Identify which cell holds the provided text, then report its [X, Y] central coordinate. 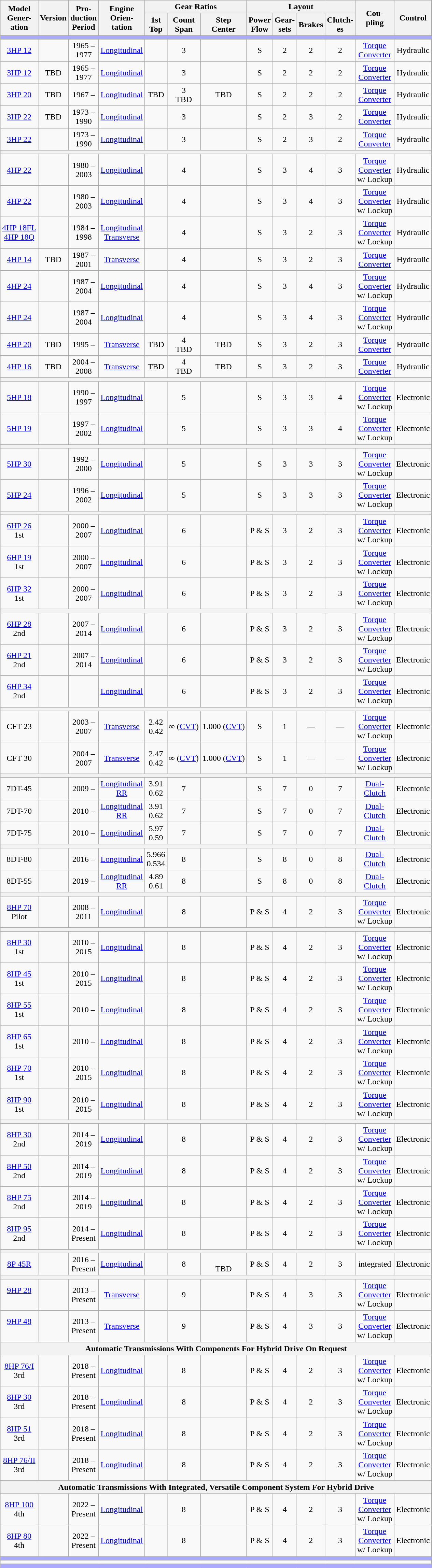
8HP 752nd [19, 1202]
8P 45R [19, 1264]
8HP 76/II3rd [19, 1465]
8HP 70Pilot [19, 912]
5HP 18 [19, 397]
Gear-sets [285, 25]
8HP 952nd [19, 1234]
Layout [301, 7]
8HP 451st [19, 979]
StepCenter [223, 25]
6HP 191st [19, 562]
Automatic Transmissions With Integrated, Versatile Component System For Hybrid Drive [216, 1487]
4.890.61 [156, 881]
8DT-80 [19, 859]
Gear Ratios [196, 7]
8HP 76/I3rd [19, 1371]
8HP 1004th [19, 1509]
2008 –2011 [83, 912]
ModelGener-ation [19, 18]
EngineOrien-tation [122, 18]
Version [53, 18]
8HP 651st [19, 1041]
4HP 16 [19, 367]
3HP 20 [19, 95]
1997 –2002 [83, 429]
8HP 301st [19, 947]
5HP 19 [19, 429]
CFT 23 [19, 727]
2009 – [83, 788]
4HP 14 [19, 259]
5.970.59 [156, 833]
8HP 513rd [19, 1434]
4HP 20 [19, 345]
2.470.42 [156, 758]
Cou-pling [375, 18]
9HP 28 [19, 1295]
8DT-55 [19, 881]
1995 – [83, 345]
2019 – [83, 881]
2003 –2007 [83, 727]
PowerFlow [260, 25]
1990 –1997 [83, 397]
Clutch-es [340, 25]
2014 –Present [83, 1234]
4HP 18FL4HP 18Q [19, 232]
2016 –Present [83, 1264]
Control [413, 18]
1987 –2001 [83, 259]
8HP 804th [19, 1541]
8HP 901st [19, 1104]
2004 –2007 [83, 758]
8HP 502nd [19, 1171]
Brakes [311, 25]
1996 –2002 [83, 495]
CFT 30 [19, 758]
1984 –1998 [83, 232]
1stTop [156, 25]
6HP 282nd [19, 629]
8HP 303rd [19, 1402]
7DT-75 [19, 833]
3TBD [184, 95]
6HP 212nd [19, 660]
1967 – [83, 95]
2016 – [83, 859]
Pro-ductionPeriod [83, 18]
6HP 321st [19, 593]
8HP 302nd [19, 1139]
6HP 342nd [19, 692]
7DT-45 [19, 788]
8HP 551st [19, 1010]
7DT-70 [19, 811]
LongitudinalTransverse [122, 232]
2.420.42 [156, 727]
5HP 30 [19, 464]
Automatic Transmissions With Components For Hybrid Drive On Request [216, 1349]
9HP 48 [19, 1326]
5.9660.534 [156, 859]
2004 –2008 [83, 367]
1992 –2000 [83, 464]
8HP 701st [19, 1073]
6HP 261st [19, 530]
integrated [375, 1264]
CountSpan [184, 25]
5HP 24 [19, 495]
